Extract the [X, Y] coordinate from the center of the cell holding the provided text.  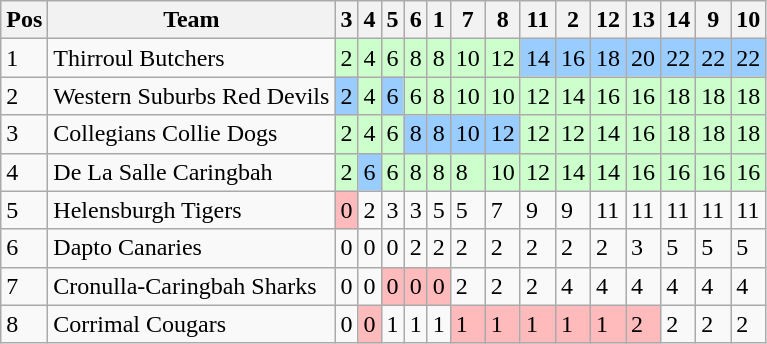
Pos [24, 20]
De La Salle Caringbah [192, 172]
Corrimal Cougars [192, 324]
20 [644, 58]
Western Suburbs Red Devils [192, 96]
Thirroul Butchers [192, 58]
Team [192, 20]
Helensburgh Tigers [192, 210]
Collegians Collie Dogs [192, 134]
13 [644, 20]
Cronulla-Caringbah Sharks [192, 286]
Dapto Canaries [192, 248]
